Find where the given text appears and provide that cell's center as [x, y] coordinate. 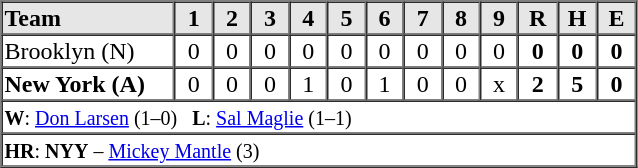
8 [461, 18]
New York (A) [88, 84]
R [538, 18]
H [577, 18]
Team [88, 18]
4 [308, 18]
E [616, 18]
HR: NYY – Mickey Mantle (3) [319, 150]
3 [270, 18]
6 [384, 18]
x [499, 84]
W: Don Larsen (1–0) L: Sal Maglie (1–1) [319, 116]
9 [499, 18]
7 [423, 18]
Brooklyn (N) [88, 50]
